Scan for the cell matching the given text and deliver its (x, y) coordinate at center. 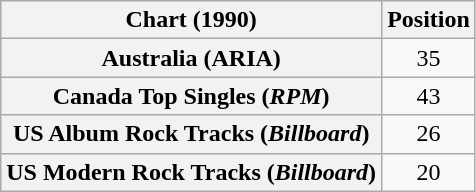
26 (429, 134)
US Album Rock Tracks (Billboard) (192, 134)
Position (429, 20)
US Modern Rock Tracks (Billboard) (192, 172)
Canada Top Singles (RPM) (192, 96)
Australia (ARIA) (192, 58)
20 (429, 172)
43 (429, 96)
Chart (1990) (192, 20)
35 (429, 58)
